Identify which cell holds the provided text, then report its (X, Y) central coordinate. 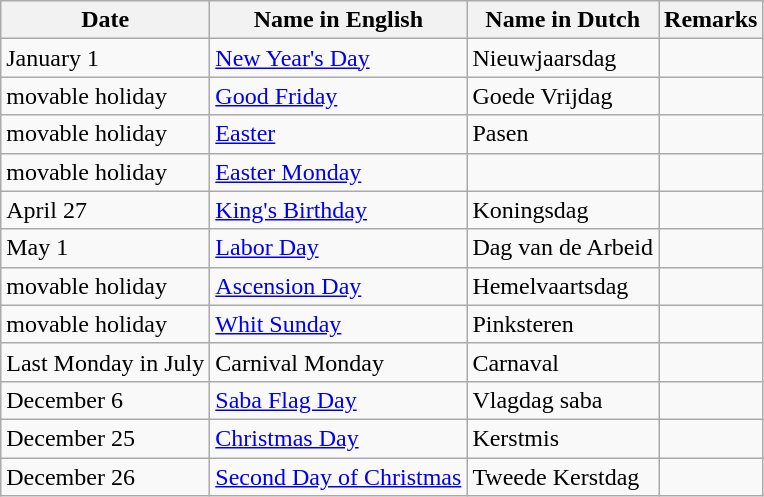
April 27 (106, 210)
New Year's Day (338, 58)
Goede Vrijdag (563, 96)
Carnival Monday (338, 362)
Ascension Day (338, 286)
Good Friday (338, 96)
Easter Monday (338, 172)
Easter (338, 134)
Tweede Kerstdag (563, 477)
Second Day of Christmas (338, 477)
Saba Flag Day (338, 400)
Koningsdag (563, 210)
Christmas Day (338, 438)
Name in English (338, 20)
Date (106, 20)
Name in Dutch (563, 20)
Nieuwjaarsdag (563, 58)
Remarks (711, 20)
Pasen (563, 134)
January 1 (106, 58)
December 26 (106, 477)
Pinksteren (563, 324)
Hemelvaartsdag (563, 286)
Kerstmis (563, 438)
December 25 (106, 438)
Vlagdag saba (563, 400)
May 1 (106, 248)
Whit Sunday (338, 324)
Last Monday in July (106, 362)
December 6 (106, 400)
Carnaval (563, 362)
Labor Day (338, 248)
Dag van de Arbeid (563, 248)
King's Birthday (338, 210)
